Provide the [x, y] coordinate of the cell's center where the given text is located.  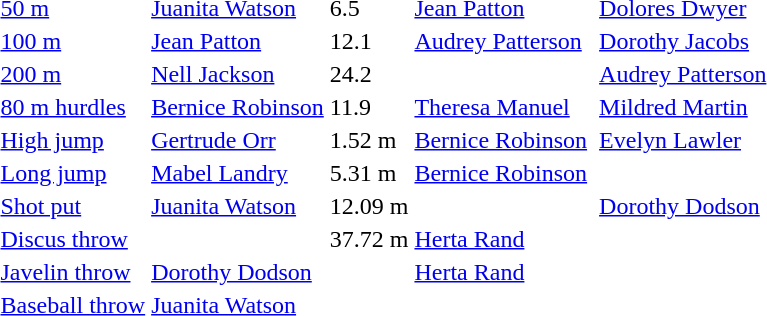
24.2 [369, 74]
Gertrude Orr [238, 140]
Jean Patton [238, 41]
37.72 m [369, 239]
Juanita Watson [238, 206]
11.9 [369, 107]
Audrey Patterson [501, 41]
1.52 m [369, 140]
5.31 m [369, 173]
12.09 m [369, 206]
Theresa Manuel [501, 107]
Dorothy Dodson [238, 272]
Nell Jackson [238, 74]
Mabel Landry [238, 173]
12.1 [369, 41]
